Return the (X, Y) coordinate for the center point of the cell that contains the specified text.  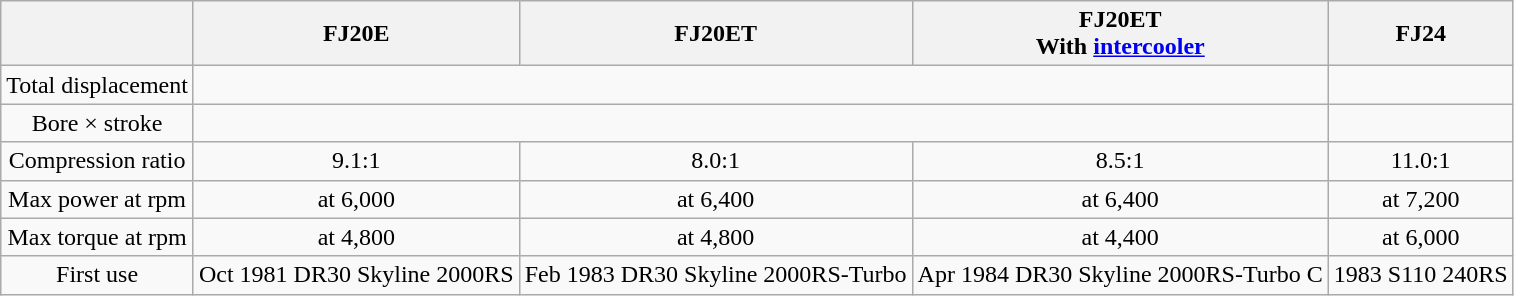
1983 S110 240RS (1420, 275)
FJ24 (1420, 34)
at 7,200 (1420, 199)
FJ20E (356, 34)
Oct 1981 DR30 Skyline 2000RS (356, 275)
Compression ratio (98, 161)
FJ20ETWith intercooler (1120, 34)
Max power at rpm (98, 199)
8.5:1 (1120, 161)
Total displacement (98, 85)
FJ20ET (716, 34)
11.0:1 (1420, 161)
Apr 1984 DR30 Skyline 2000RS-Turbo C (1120, 275)
8.0:1 (716, 161)
Max torque at rpm (98, 237)
at 4,400 (1120, 237)
First use (98, 275)
Bore × stroke (98, 123)
Feb 1983 DR30 Skyline 2000RS-Turbo (716, 275)
9.1:1 (356, 161)
